Scan for the cell matching the given text and deliver its (x, y) coordinate at center. 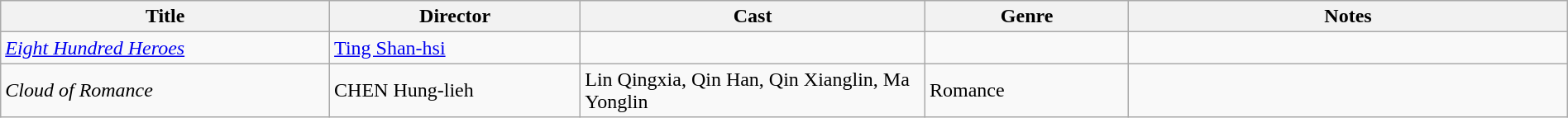
Director (455, 17)
Cast (753, 17)
Notes (1348, 17)
CHEN Hung-lieh (455, 91)
Eight Hundred Heroes (165, 48)
Cloud of Romance (165, 91)
Genre (1026, 17)
Lin Qingxia, Qin Han, Qin Xianglin, Ma Yonglin (753, 91)
Ting Shan-hsi (455, 48)
Romance (1026, 91)
Title (165, 17)
